Return [x, y] of the center of cell containing provided text 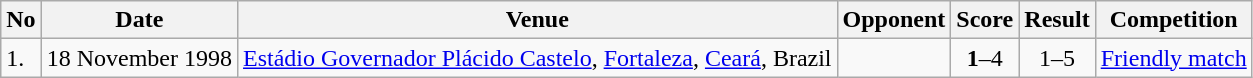
18 November 1998 [139, 58]
1–4 [985, 58]
1–5 [1057, 58]
Venue [538, 20]
Score [985, 20]
Friendly match [1174, 58]
Estádio Governador Plácido Castelo, Fortaleza, Ceará, Brazil [538, 58]
No [21, 20]
Competition [1174, 20]
1. [21, 58]
Date [139, 20]
Opponent [894, 20]
Result [1057, 20]
